Determine the (X, Y) coordinate at the center of the cell enclosing the given text.  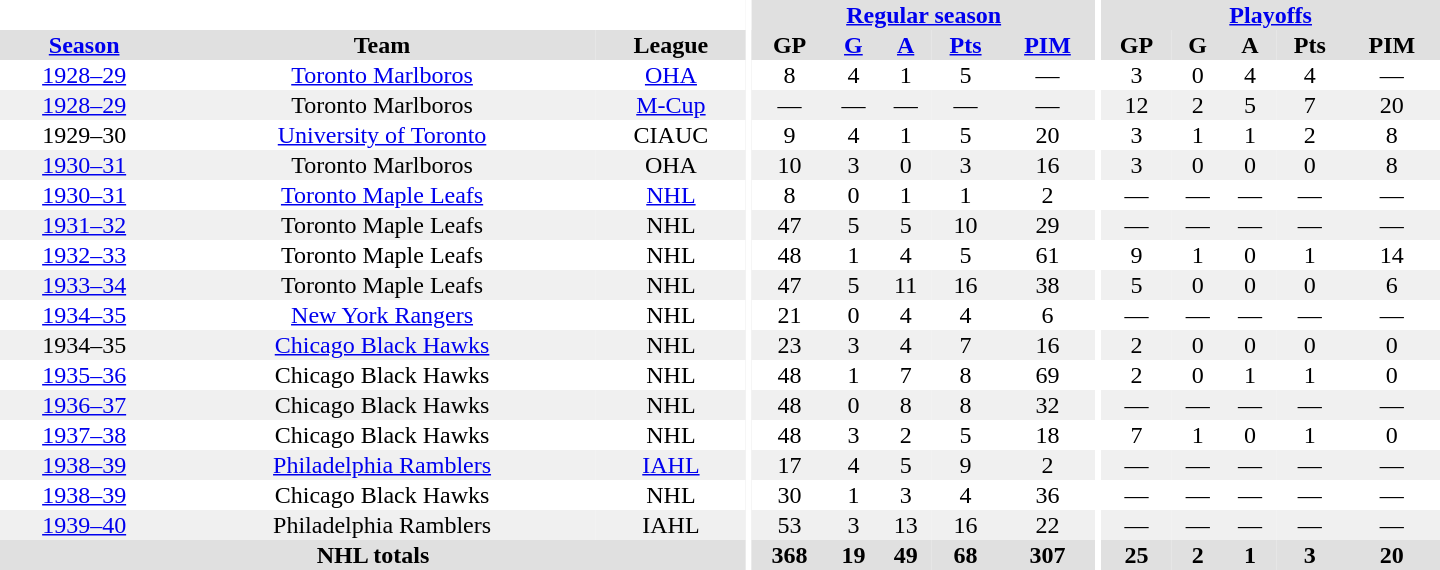
12 (1136, 105)
1931–32 (84, 225)
14 (1392, 255)
17 (790, 465)
69 (1047, 375)
53 (790, 525)
1939–40 (84, 525)
13 (906, 525)
1932–33 (84, 255)
19 (853, 555)
CIAUC (671, 135)
68 (966, 555)
368 (790, 555)
36 (1047, 495)
30 (790, 495)
61 (1047, 255)
21 (790, 315)
11 (906, 285)
25 (1136, 555)
1929–30 (84, 135)
1936–37 (84, 405)
New York Rangers (382, 315)
University of Toronto (382, 135)
22 (1047, 525)
M-Cup (671, 105)
32 (1047, 405)
Playoffs (1270, 15)
League (671, 45)
23 (790, 345)
29 (1047, 225)
1933–34 (84, 285)
Team (382, 45)
307 (1047, 555)
1937–38 (84, 435)
Regular season (924, 15)
18 (1047, 435)
49 (906, 555)
NHL totals (373, 555)
1935–36 (84, 375)
38 (1047, 285)
Season (84, 45)
